Determine the (X, Y) coordinate at the center of the cell enclosing the given text.  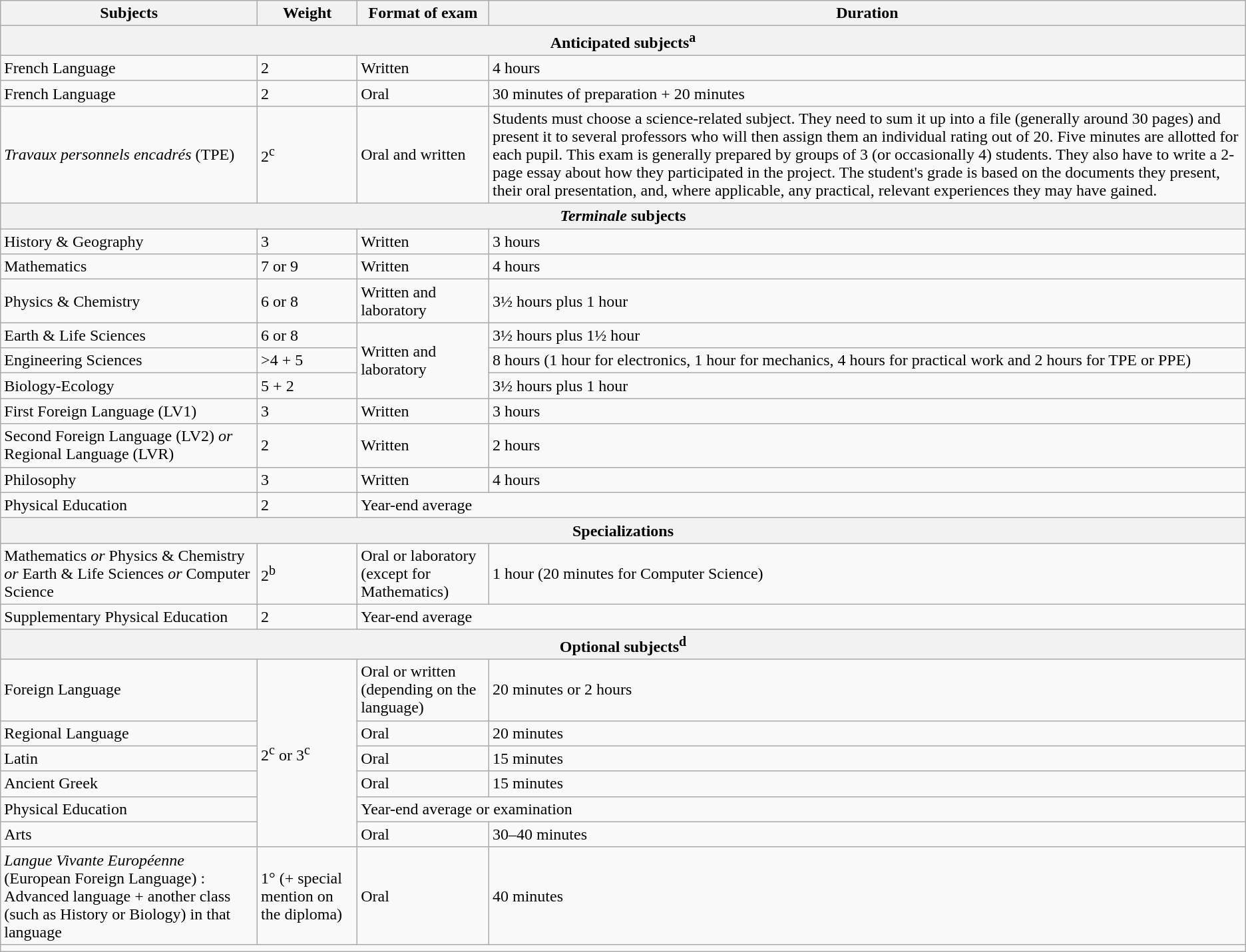
Regional Language (129, 733)
Weight (308, 13)
Langue Vivante Européenne (European Foreign Language) : Advanced language + another class (such as History or Biology) in that language (129, 895)
2c or 3c (308, 753)
5 + 2 (308, 386)
1° (+ special mention on the diploma) (308, 895)
Philosophy (129, 480)
Second Foreign Language (LV2) or Regional Language (LVR) (129, 446)
Subjects (129, 13)
40 minutes (867, 895)
Specializations (623, 530)
Anticipated subjectsa (623, 41)
2 hours (867, 446)
20 minutes (867, 733)
Format of exam (423, 13)
Supplementary Physical Education (129, 617)
Foreign Language (129, 690)
Optional subjectsd (623, 644)
Earth & Life Sciences (129, 335)
30–40 minutes (867, 834)
Arts (129, 834)
30 minutes of preparation + 20 minutes (867, 93)
Latin (129, 758)
3½ hours plus 1½ hour (867, 335)
Terminale subjects (623, 216)
2c (308, 154)
7 or 9 (308, 267)
Mathematics or Physics & Chemistry or Earth & Life Sciences or Computer Science (129, 573)
>4 + 5 (308, 361)
First Foreign Language (LV1) (129, 411)
Duration (867, 13)
History & Geography (129, 241)
Engineering Sciences (129, 361)
Travaux personnels encadrés (TPE) (129, 154)
1 hour (20 minutes for Computer Science) (867, 573)
8 hours (1 hour for electronics, 1 hour for mechanics, 4 hours for practical work and 2 hours for TPE or PPE) (867, 361)
Ancient Greek (129, 784)
2b (308, 573)
Year-end average or examination (801, 809)
Oral or written (depending on the language) (423, 690)
Biology-Ecology (129, 386)
Physics & Chemistry (129, 301)
Oral or laboratory (except for Mathematics) (423, 573)
Mathematics (129, 267)
20 minutes or 2 hours (867, 690)
Oral and written (423, 154)
